Scan for the cell matching the given text and deliver its [x, y] coordinate at center. 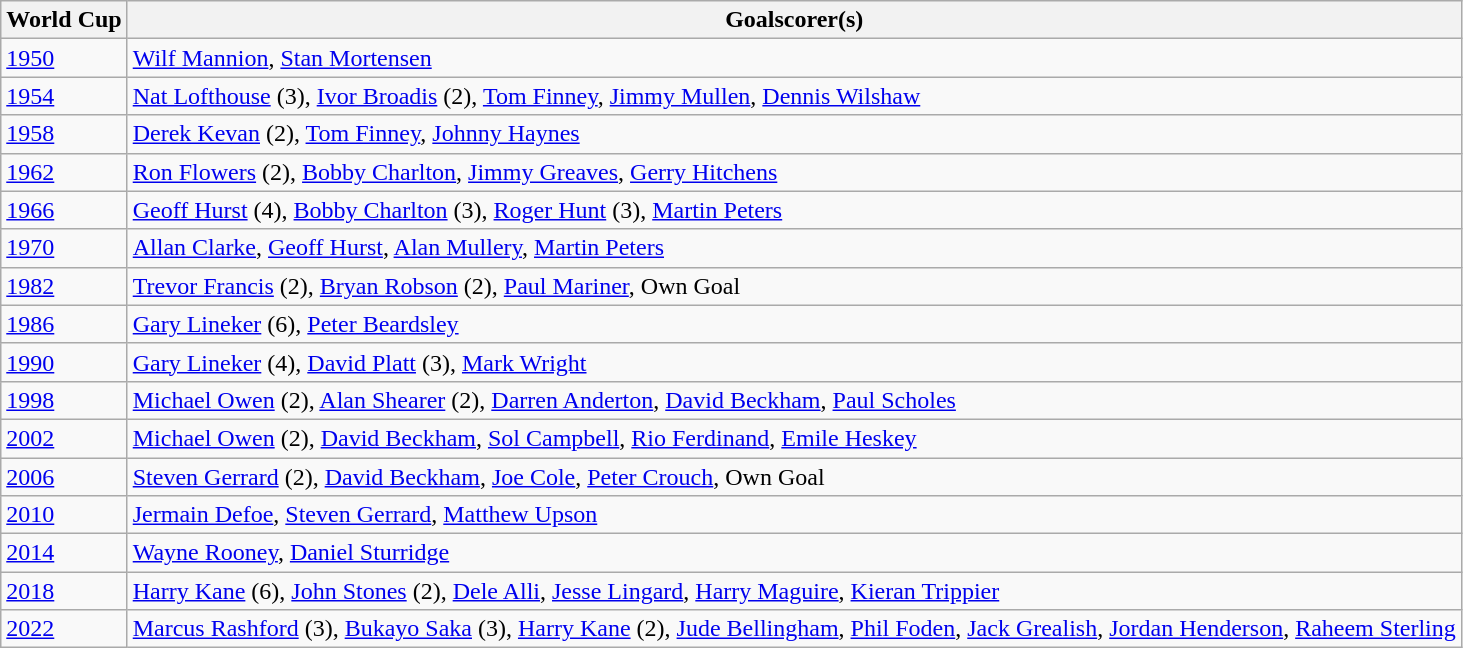
2006 [64, 477]
Michael Owen (2), David Beckham, Sol Campbell, Rio Ferdinand, Emile Heskey [794, 438]
2010 [64, 515]
1982 [64, 286]
Wayne Rooney, Daniel Sturridge [794, 553]
1990 [64, 362]
Derek Kevan (2), Tom Finney, Johnny Haynes [794, 134]
Allan Clarke, Geoff Hurst, Alan Mullery, Martin Peters [794, 248]
Gary Lineker (6), Peter Beardsley [794, 324]
Goalscorer(s) [794, 20]
Trevor Francis (2), Bryan Robson (2), Paul Mariner, Own Goal [794, 286]
1970 [64, 248]
2014 [64, 553]
Marcus Rashford (3), Bukayo Saka (3), Harry Kane (2), Jude Bellingham, Phil Foden, Jack Grealish, Jordan Henderson, Raheem Sterling [794, 629]
Harry Kane (6), John Stones (2), Dele Alli, Jesse Lingard, Harry Maguire, Kieran Trippier [794, 591]
Ron Flowers (2), Bobby Charlton, Jimmy Greaves, Gerry Hitchens [794, 172]
Nat Lofthouse (3), Ivor Broadis (2), Tom Finney, Jimmy Mullen, Dennis Wilshaw [794, 96]
1958 [64, 134]
Steven Gerrard (2), David Beckham, Joe Cole, Peter Crouch, Own Goal [794, 477]
1986 [64, 324]
1998 [64, 400]
1966 [64, 210]
2002 [64, 438]
Geoff Hurst (4), Bobby Charlton (3), Roger Hunt (3), Martin Peters [794, 210]
Michael Owen (2), Alan Shearer (2), Darren Anderton, David Beckham, Paul Scholes [794, 400]
1950 [64, 58]
1962 [64, 172]
1954 [64, 96]
Wilf Mannion, Stan Mortensen [794, 58]
Gary Lineker (4), David Platt (3), Mark Wright [794, 362]
2022 [64, 629]
Jermain Defoe, Steven Gerrard, Matthew Upson [794, 515]
2018 [64, 591]
World Cup [64, 20]
